Search for the cell housing the specified text and yield its [x, y] center coordinate. 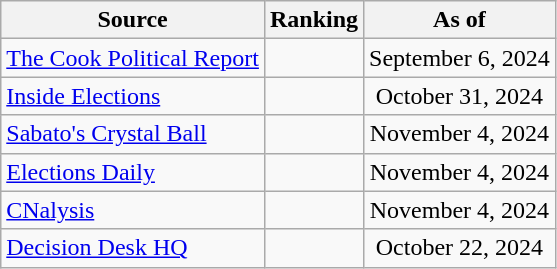
Source [133, 20]
CNalysis [133, 210]
October 31, 2024 [460, 96]
Ranking [314, 20]
Elections Daily [133, 172]
September 6, 2024 [460, 58]
Inside Elections [133, 96]
Decision Desk HQ [133, 248]
Sabato's Crystal Ball [133, 134]
October 22, 2024 [460, 248]
As of [460, 20]
The Cook Political Report [133, 58]
